Search for the cell housing the specified text and yield its (x, y) center coordinate. 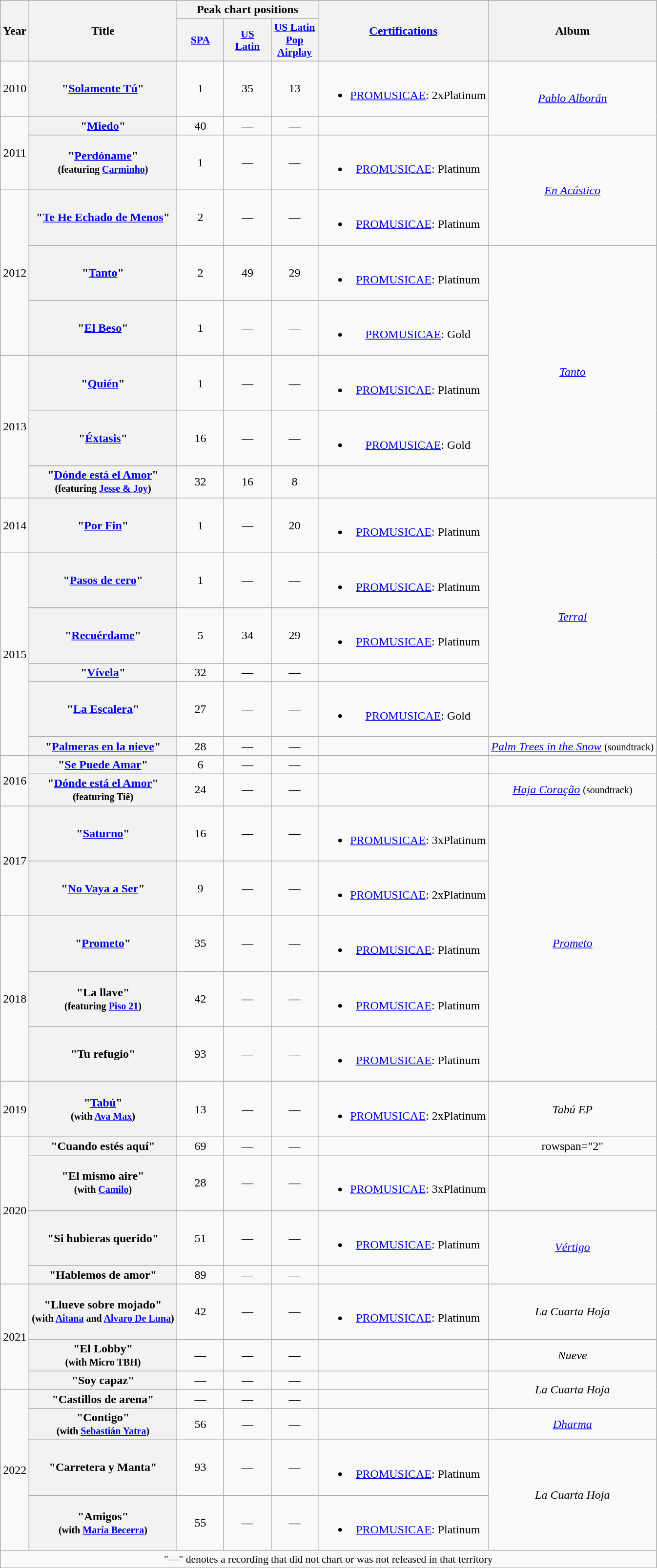
Prometo (573, 944)
"Éxtasis" (103, 438)
"No Vaya a Ser" (103, 889)
34 (248, 635)
"Castillos de arena" (103, 1399)
5 (200, 635)
"Hablemos de amor" (103, 1275)
"La Escalera" (103, 709)
"Perdóname" (featuring Carminho) (103, 163)
2019 (15, 1109)
Album (573, 31)
"Contigo"(with Sebastián Yatra) (103, 1424)
Haja Coração (soundtrack) (573, 789)
"Cuando estés aquí" (103, 1146)
"El Lobby" (with Micro TBH) (103, 1355)
2013 (15, 426)
"Recuérdame" (103, 635)
US Latin Pop Airplay (295, 40)
"Se Puede Amar" (103, 764)
2018 (15, 999)
51 (200, 1238)
55 (200, 1522)
"Tu refugio" (103, 1054)
69 (200, 1146)
2014 (15, 525)
2017 (15, 861)
24 (200, 789)
2021 (15, 1337)
20 (295, 525)
"Pasos de cero" (103, 581)
Terral (573, 617)
Peak chart positions (247, 10)
Title (103, 31)
9 (200, 889)
2020 (15, 1210)
En Acústico (573, 190)
"Dónde está el Amor" (featuring Jesse & Joy) (103, 482)
"La llave" (featuring Piso 21) (103, 999)
6 (200, 764)
"Por Fin" (103, 525)
2015 (15, 654)
Tabú EP (573, 1109)
40 (200, 125)
"El Beso" (103, 328)
"El mismo aire" (with Camilo) (103, 1183)
2022 (15, 1469)
Nueve (573, 1355)
"Tanto" (103, 273)
Year (15, 31)
rowspan="2" (573, 1146)
"Palmeras en la nieve" (103, 746)
"Llueve sobre mojado" (with Aitana and Alvaro De Luna) (103, 1311)
"Saturno" (103, 833)
Vértigo (573, 1247)
Pablo Alborán (573, 98)
"Soy capaz" (103, 1380)
2012 (15, 273)
"Dónde está el Amor" (featuring Tiê) (103, 789)
"Te He Echado de Menos" (103, 218)
Tanto (573, 372)
SPA (200, 40)
"Carretera y Manta" (103, 1467)
89 (200, 1275)
2010 (15, 89)
8 (295, 482)
"Vívela" (103, 672)
USLatin (248, 40)
"Tabú" (with Ava Max) (103, 1109)
"Miedo" (103, 125)
"Quién" (103, 383)
Dharma (573, 1424)
27 (200, 709)
49 (248, 273)
"Amigos" (with María Becerra) (103, 1522)
Palm Trees in the Snow (soundtrack) (573, 746)
56 (200, 1424)
"Prometo" (103, 944)
2011 (15, 153)
2016 (15, 781)
"Si hubieras querido" (103, 1238)
"—" denotes a recording that did not chart or was not released in that territory (328, 1559)
"Solamente Tú" (103, 89)
Certifications (403, 31)
